Find where the given text appears and provide that cell's center as [X, Y] coordinate. 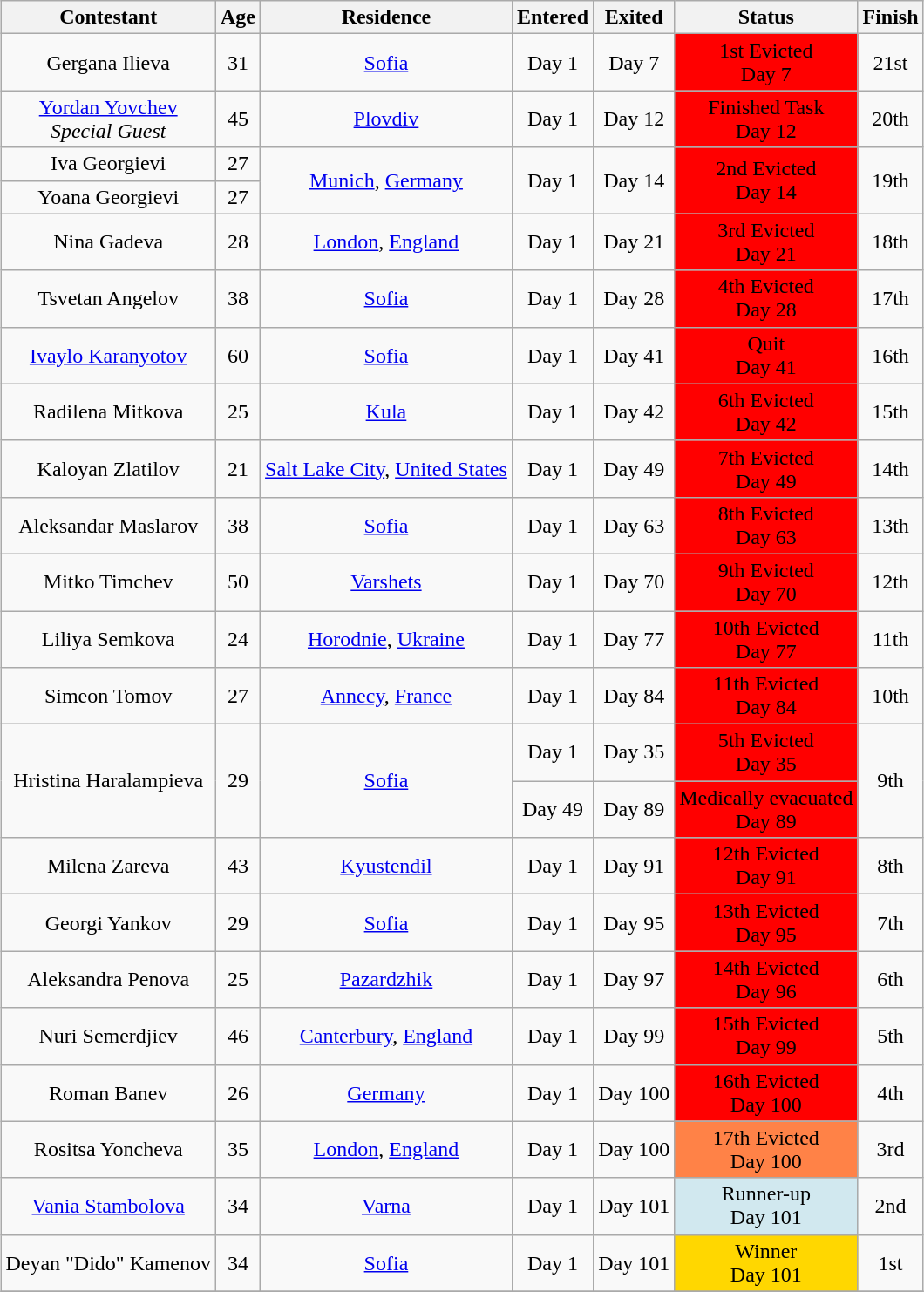
28 [239, 242]
QuitDay 41 [766, 356]
7th [891, 922]
Germany [387, 1093]
12th [891, 582]
Day 99 [635, 1036]
Day 89 [635, 809]
17th [891, 298]
Ivaylo Karanyotov [108, 356]
6th [891, 980]
Day 84 [635, 696]
12th EvictedDay 91 [766, 867]
Horodnie, Ukraine [387, 638]
11th [891, 638]
Day 70 [635, 582]
14th EvictedDay 96 [766, 980]
43 [239, 867]
26 [239, 1093]
Nuri Semerdjiev [108, 1036]
20th [891, 119]
Radilena Mitkova [108, 411]
Day 21 [635, 242]
45 [239, 119]
Runner-upDay 101 [766, 1207]
Pazardzhik [387, 980]
16th [891, 356]
Day 91 [635, 867]
21 [239, 469]
2nd EvictedDay 14 [766, 180]
Day 7 [635, 63]
Day 14 [635, 180]
Hristina Haralampieva [108, 781]
Kyustendil [387, 867]
4th EvictedDay 28 [766, 298]
14th [891, 469]
Day 95 [635, 922]
Salt Lake City, United States [387, 469]
Day 28 [635, 298]
Varna [387, 1207]
Finish [891, 17]
11th EvictedDay 84 [766, 696]
17th EvictedDay 100 [766, 1149]
Entered [553, 17]
60 [239, 356]
Day 12 [635, 119]
19th [891, 180]
9th EvictedDay 70 [766, 582]
WinnerDay 101 [766, 1262]
Annecy, France [387, 696]
Rositsa Yoncheva [108, 1149]
7th EvictedDay 49 [766, 469]
8th EvictedDay 63 [766, 525]
31 [239, 63]
Status [766, 17]
Aleksandra Penova [108, 980]
Nina Gadeva [108, 242]
Tsvetan Angelov [108, 298]
Day 41 [635, 356]
Yoana Georgievi [108, 197]
Iva Georgievi [108, 164]
Gergana Ilieva [108, 63]
Finished TaskDay 12 [766, 119]
46 [239, 1036]
Varshets [387, 582]
5th EvictedDay 35 [766, 753]
Canterbury, England [387, 1036]
Roman Banev [108, 1093]
Day 97 [635, 980]
Georgi Yankov [108, 922]
Residence [387, 17]
16th EvictedDay 100 [766, 1093]
Liliya Semkova [108, 638]
Day 63 [635, 525]
Milena Zareva [108, 867]
35 [239, 1149]
Age [239, 17]
Deyan "Dido" Kamenov [108, 1262]
6th EvictedDay 42 [766, 411]
Exited [635, 17]
8th [891, 867]
9th [891, 781]
Medically evacuatedDay 89 [766, 809]
50 [239, 582]
21st [891, 63]
Kula [387, 411]
2nd [891, 1207]
15th [891, 411]
Vania Stambolova [108, 1207]
Day 42 [635, 411]
1st [891, 1262]
10th [891, 696]
Day 77 [635, 638]
Contestant [108, 17]
3rd [891, 1149]
3rd EvictedDay 21 [766, 242]
Mitko Timchev [108, 582]
Munich, Germany [387, 180]
15th EvictedDay 99 [766, 1036]
24 [239, 638]
Plovdiv [387, 119]
5th [891, 1036]
Day 35 [635, 753]
13th EvictedDay 95 [766, 922]
4th [891, 1093]
Simeon Tomov [108, 696]
18th [891, 242]
Aleksandar Maslarov [108, 525]
10th EvictedDay 77 [766, 638]
Kaloyan Zlatilov [108, 469]
1st EvictedDay 7 [766, 63]
13th [891, 525]
Yordan YovchevSpecial Guest [108, 119]
